Detect which cell encompasses the target text, then output its (x, y) center coordinate. 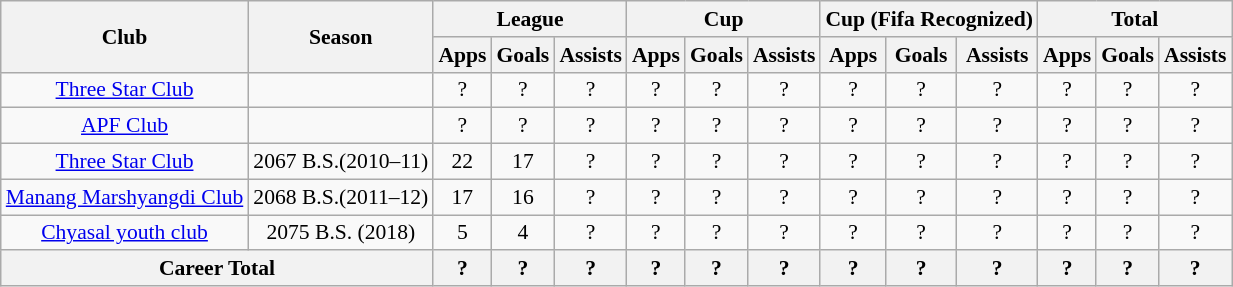
5 (462, 233)
League (530, 19)
4 (522, 233)
Season (340, 36)
Chyasal youth club (125, 233)
2075 B.S. (2018) (340, 233)
22 (462, 162)
Total (1135, 19)
2067 B.S.(2010–11) (340, 162)
Cup (Fifa Recognized) (929, 19)
Club (125, 36)
Manang Marshyangdi Club (125, 197)
Cup (724, 19)
2068 B.S.(2011–12) (340, 197)
APF Club (125, 126)
16 (522, 197)
Career Total (218, 269)
